Locate the cell with the specified text and output its [x, y] center coordinate. 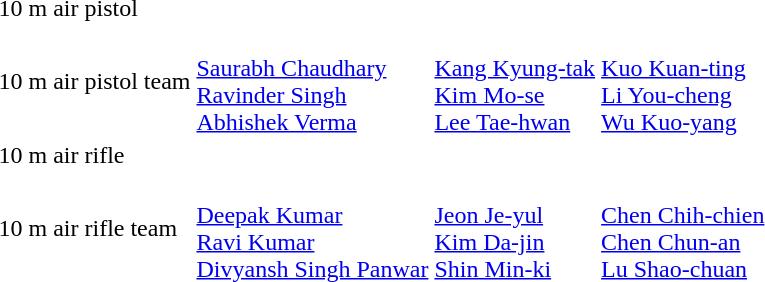
Saurabh ChaudharyRavinder SinghAbhishek Verma [312, 82]
Kang Kyung-takKim Mo-seLee Tae-hwan [515, 82]
